Extract the (x, y) coordinate from the center of the cell holding the provided text.  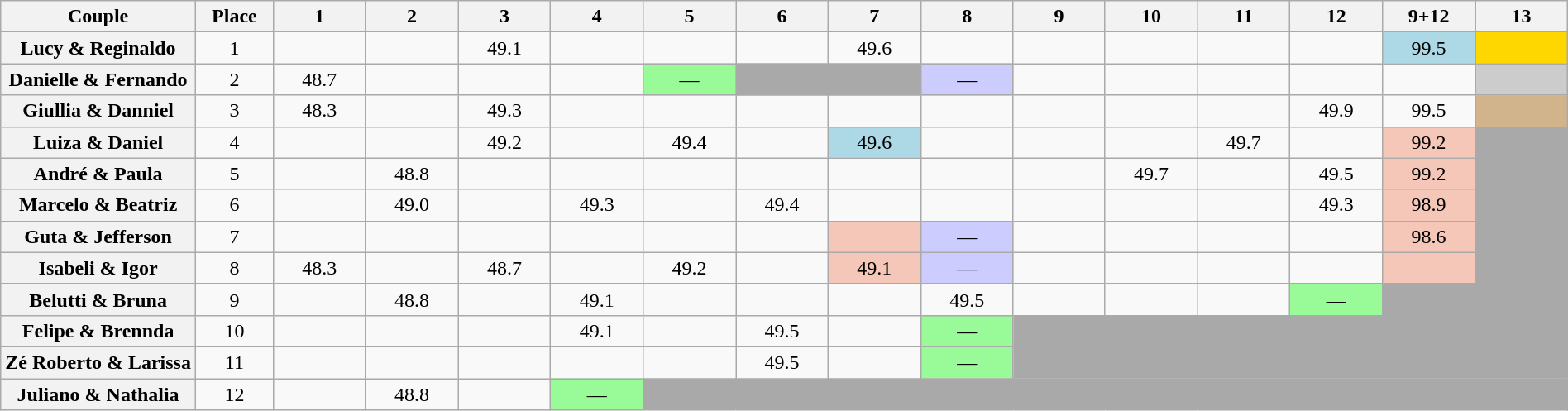
Luiza & Daniel (98, 142)
13 (1522, 17)
98.6 (1429, 237)
Couple (98, 17)
Juliano & Nathalia (98, 394)
Belutti & Bruna (98, 299)
98.9 (1429, 205)
Danielle & Fernando (98, 79)
Zé Roberto & Larissa (98, 362)
9+12 (1429, 17)
André & Paula (98, 174)
Giullia & Danniel (98, 111)
Place (234, 17)
49.9 (1336, 111)
49.0 (412, 205)
Marcelo & Beatriz (98, 205)
Felipe & Brennda (98, 331)
Lucy & Reginaldo (98, 48)
Guta & Jefferson (98, 237)
Isabeli & Igor (98, 268)
